Scan for the cell matching the given text and deliver its (X, Y) coordinate at center. 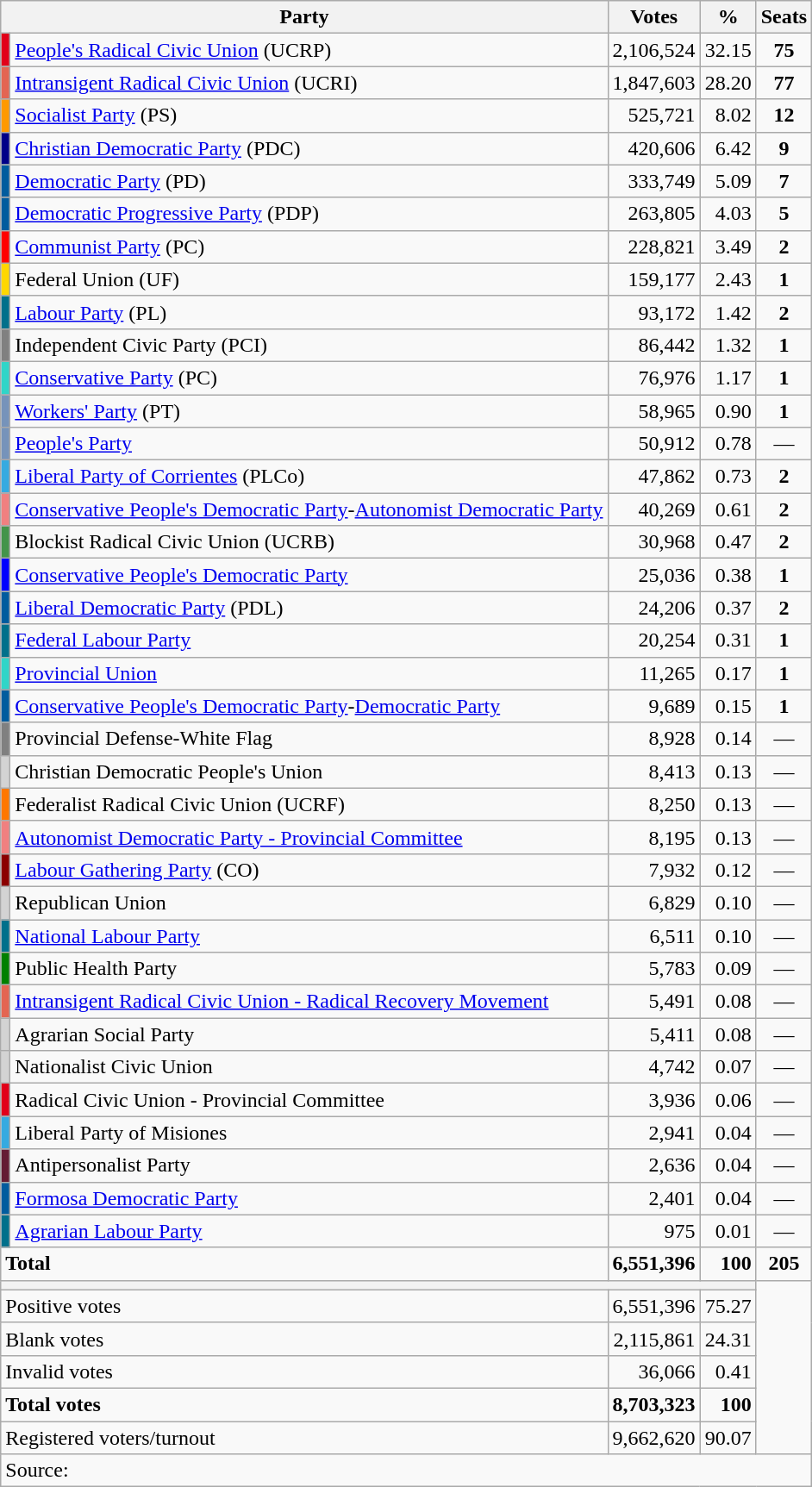
9,689 (653, 706)
3,936 (653, 1100)
Agrarian Labour Party (309, 1231)
Workers' Party (PT) (309, 411)
40,269 (653, 509)
Conservative People's Democratic Party-Democratic Party (309, 706)
228,821 (653, 247)
7,932 (653, 870)
50,912 (653, 444)
28.20 (728, 83)
People's Radical Civic Union (UCRP) (309, 50)
Democratic Progressive Party (PDP) (309, 214)
263,805 (653, 214)
159,177 (653, 279)
58,965 (653, 411)
Antipersonalist Party (309, 1165)
% (728, 17)
32.15 (728, 50)
0.38 (728, 575)
0.78 (728, 444)
National Labour Party (309, 935)
5,783 (653, 969)
Liberal Party of Corrientes (PLCo) (309, 477)
Blockist Radical Civic Union (UCRB) (309, 542)
Republican Union (309, 903)
0.31 (728, 640)
8.02 (728, 116)
11,265 (653, 673)
0.14 (728, 739)
5,411 (653, 1034)
30,968 (653, 542)
0.12 (728, 870)
Formosa Democratic Party (309, 1198)
Federal Union (UF) (309, 279)
Labour Gathering Party (CO) (309, 870)
2,115,861 (653, 1339)
333,749 (653, 181)
Independent Civic Party (PCI) (309, 345)
86,442 (653, 345)
0.73 (728, 477)
25,036 (653, 575)
Registered voters/turnout (304, 1437)
Communist Party (PC) (309, 247)
9,662,620 (653, 1437)
8,413 (653, 772)
6,511 (653, 935)
Conservative People's Democratic Party-Autonomist Democratic Party (309, 509)
Invalid votes (304, 1371)
5 (784, 214)
Nationalist Civic Union (309, 1067)
0.47 (728, 542)
0.06 (728, 1100)
24.31 (728, 1339)
90.07 (728, 1437)
Intransigent Radical Civic Union (UCRI) (309, 83)
Liberal Democratic Party (PDL) (309, 608)
Total (304, 1264)
Votes (653, 17)
205 (784, 1264)
420,606 (653, 148)
47,862 (653, 477)
6,829 (653, 903)
1.17 (728, 378)
Provincial Defense-White Flag (309, 739)
Total votes (304, 1404)
Public Health Party (309, 969)
9 (784, 148)
8,703,323 (653, 1404)
0.17 (728, 673)
76,976 (653, 378)
77 (784, 83)
2,941 (653, 1133)
5,491 (653, 1002)
Positive votes (304, 1306)
Conservative People's Democratic Party (309, 575)
7 (784, 181)
0.90 (728, 411)
75.27 (728, 1306)
8,928 (653, 739)
12 (784, 116)
0.37 (728, 608)
4.03 (728, 214)
24,206 (653, 608)
1.32 (728, 345)
2,401 (653, 1198)
0.07 (728, 1067)
0.61 (728, 509)
8,250 (653, 804)
Agrarian Social Party (309, 1034)
Christian Democratic Party (PDC) (309, 148)
Federalist Radical Civic Union (UCRF) (309, 804)
Federal Labour Party (309, 640)
1.42 (728, 312)
Radical Civic Union - Provincial Committee (309, 1100)
8,195 (653, 837)
4,742 (653, 1067)
975 (653, 1231)
75 (784, 50)
2.43 (728, 279)
3.49 (728, 247)
Source: (407, 1471)
Socialist Party (PS) (309, 116)
1,847,603 (653, 83)
20,254 (653, 640)
0.41 (728, 1371)
2,636 (653, 1165)
Seats (784, 17)
Autonomist Democratic Party - Provincial Committee (309, 837)
Conservative Party (PC) (309, 378)
0.01 (728, 1231)
Labour Party (PL) (309, 312)
0.09 (728, 969)
36,066 (653, 1371)
Democratic Party (PD) (309, 181)
0.15 (728, 706)
Intransigent Radical Civic Union - Radical Recovery Movement (309, 1002)
Party (304, 17)
525,721 (653, 116)
Provincial Union (309, 673)
2,106,524 (653, 50)
Christian Democratic People's Union (309, 772)
People's Party (309, 444)
Blank votes (304, 1339)
Liberal Party of Misiones (309, 1133)
6.42 (728, 148)
93,172 (653, 312)
5.09 (728, 181)
